Provide the [X, Y] coordinate of the cell's center where the given text is located.  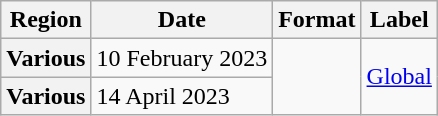
10 February 2023 [182, 58]
Label [399, 20]
Date [182, 20]
14 April 2023 [182, 96]
Format [317, 20]
Region [46, 20]
Global [399, 77]
